Scan for the cell matching the given text and deliver its [x, y] coordinate at center. 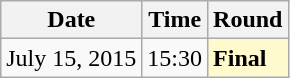
Final [248, 58]
Date [72, 20]
Time [175, 20]
July 15, 2015 [72, 58]
Round [248, 20]
15:30 [175, 58]
